Return the (x, y) coordinate for the center point of the cell that contains the specified text.  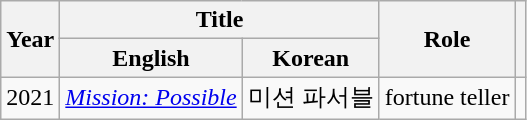
Title (220, 20)
Korean (310, 58)
English (151, 58)
2021 (30, 98)
fortune teller (447, 98)
Year (30, 39)
Role (447, 39)
미션 파서블 (310, 98)
Mission: Possible (151, 98)
